Pinpoint the cell where the given text exists, returning its [x, y] midpoint coordinate. 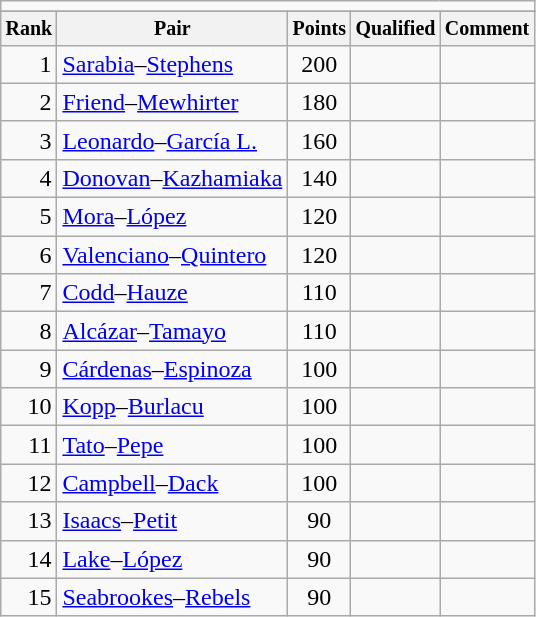
7 [29, 293]
Leonardo–García L. [172, 140]
Mora–López [172, 217]
4 [29, 178]
3 [29, 140]
Rank [29, 28]
5 [29, 217]
Points [320, 28]
140 [320, 178]
Comment [487, 28]
10 [29, 407]
1 [29, 64]
11 [29, 445]
9 [29, 369]
Cárdenas–Espinoza [172, 369]
200 [320, 64]
6 [29, 255]
Tato–Pepe [172, 445]
Campbell–Dack [172, 483]
2 [29, 102]
Donovan–Kazhamiaka [172, 178]
Seabrookes–Rebels [172, 597]
Valenciano–Quintero [172, 255]
Sarabia–Stephens [172, 64]
160 [320, 140]
Friend–Mewhirter [172, 102]
Qualified [396, 28]
8 [29, 331]
12 [29, 483]
Lake–López [172, 559]
13 [29, 521]
14 [29, 559]
Codd–Hauze [172, 293]
Isaacs–Petit [172, 521]
15 [29, 597]
180 [320, 102]
Alcázar–Tamayo [172, 331]
Kopp–Burlacu [172, 407]
Pair [172, 28]
